Identify which cell holds the provided text, then report its (x, y) central coordinate. 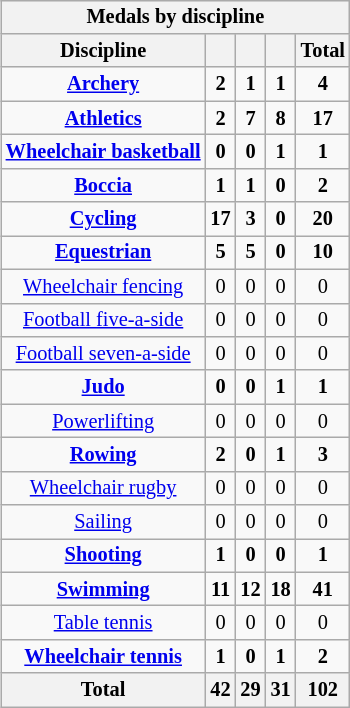
Wheelchair rugby (104, 488)
12 (251, 589)
Swimming (104, 589)
Cycling (104, 219)
Wheelchair fencing (104, 286)
Football seven-a-side (104, 354)
18 (281, 589)
42 (220, 690)
7 (251, 118)
Sailing (104, 522)
Shooting (104, 556)
10 (323, 253)
41 (323, 589)
Wheelchair basketball (104, 152)
4 (323, 84)
Boccia (104, 185)
Discipline (104, 51)
Athletics (104, 118)
29 (251, 690)
20 (323, 219)
Archery (104, 84)
Table tennis (104, 623)
Equestrian (104, 253)
102 (323, 690)
Judo (104, 387)
Football five-a-side (104, 320)
Powerlifting (104, 421)
11 (220, 589)
Wheelchair tennis (104, 657)
Medals by discipline (176, 17)
31 (281, 690)
Rowing (104, 455)
8 (281, 118)
